Identify which cell holds the provided text, then report its [X, Y] central coordinate. 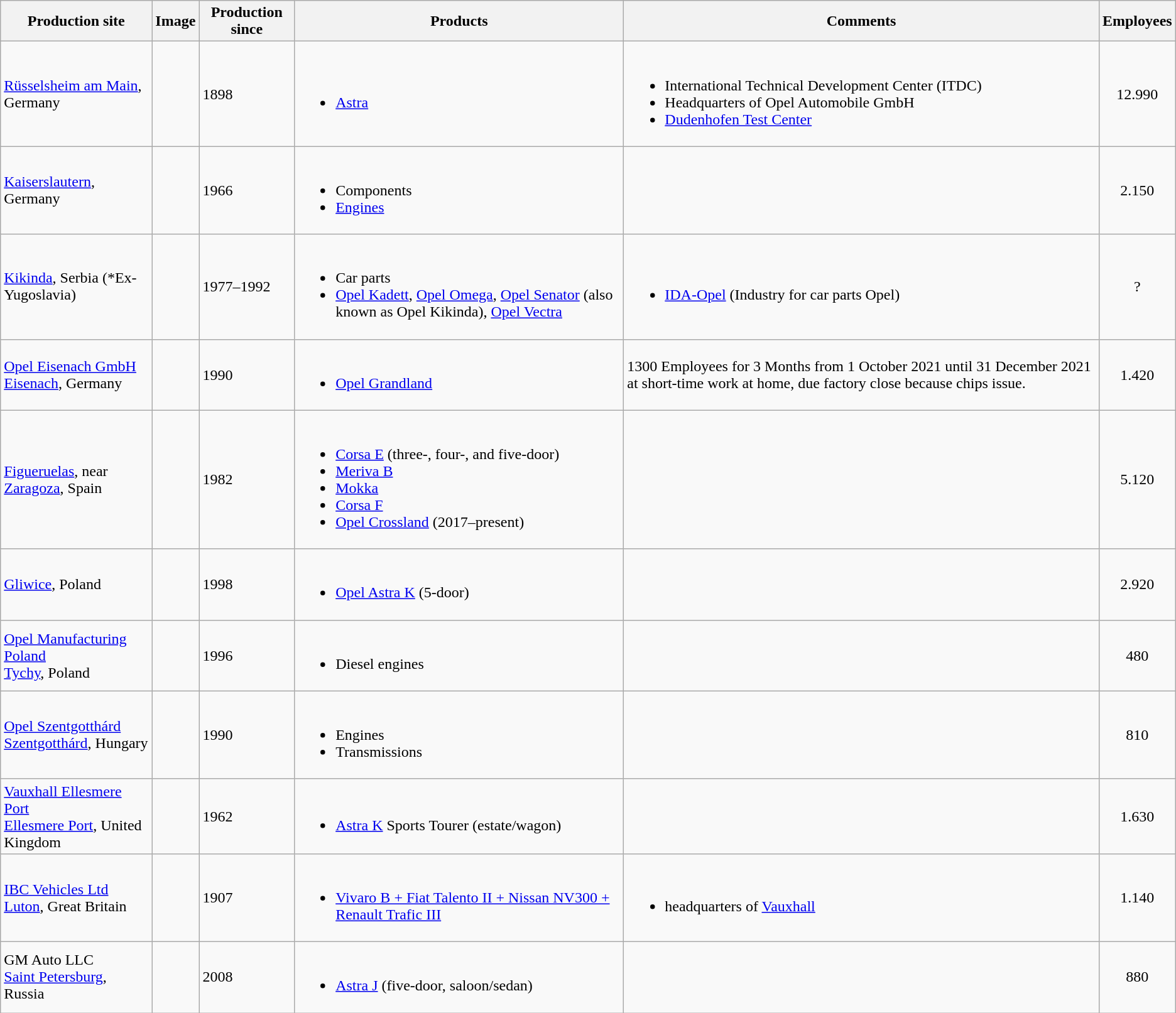
Gliwice, Poland [77, 584]
1962 [247, 816]
Opel Manufacturing PolandTychy, Poland [77, 656]
Vivaro B + Fiat Talento II + Nissan NV300 + Renault Trafic III [459, 897]
Kaiserslautern, Germany [77, 190]
5.120 [1137, 480]
headquarters of Vauxhall [862, 897]
Kikinda, Serbia (*Ex-Yugoslavia) [77, 286]
1.630 [1137, 816]
1996 [247, 656]
1907 [247, 897]
Production since [247, 21]
Astra K Sports Tourer (estate/wagon) [459, 816]
? [1137, 286]
1998 [247, 584]
Opel Eisenach GmbHEisenach, Germany [77, 374]
EnginesTransmissions [459, 735]
Image [176, 21]
1977–1992 [247, 286]
2.150 [1137, 190]
Comments [862, 21]
Opel SzentgotthárdSzentgotthárd, Hungary [77, 735]
1898 [247, 94]
1982 [247, 480]
480 [1137, 656]
Opel Astra K (5-door) [459, 584]
1.140 [1137, 897]
Car partsOpel Kadett, Opel Omega, Opel Senator (also known as Opel Kikinda), Opel Vectra [459, 286]
ComponentsEngines [459, 190]
810 [1137, 735]
880 [1137, 977]
GM Auto LLCSaint Petersburg, Russia [77, 977]
Production site [77, 21]
Diesel engines [459, 656]
Rüsselsheim am Main, Germany [77, 94]
1.420 [1137, 374]
Corsa E (three-, four-, and five-door)Meriva BMokkaCorsa FOpel Crossland (2017–present) [459, 480]
12.990 [1137, 94]
IDA-Opel (Industry for car parts Opel) [862, 286]
1300 Employees for 3 Months from 1 October 2021 until 31 December 2021 at short-time work at home, due factory close because chips issue. [862, 374]
Figueruelas, near Zaragoza, Spain [77, 480]
Vauxhall Ellesmere PortEllesmere Port, United Kingdom [77, 816]
Astra [459, 94]
Employees [1137, 21]
2.920 [1137, 584]
2008 [247, 977]
1966 [247, 190]
IBC Vehicles LtdLuton, Great Britain [77, 897]
International Technical Development Center (ITDC)Headquarters of Opel Automobile GmbHDudenhofen Test Center [862, 94]
Astra J (five-door, saloon/sedan) [459, 977]
Products [459, 21]
Opel Grandland [459, 374]
